Return the [X, Y] coordinate for the center point of the cell that contains the specified text.  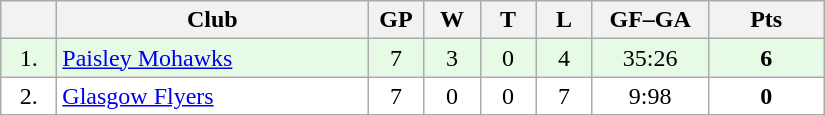
9:98 [650, 96]
4 [564, 58]
Glasgow Flyers [212, 96]
Club [212, 20]
Pts [766, 20]
W [452, 20]
T [508, 20]
GF–GA [650, 20]
35:26 [650, 58]
L [564, 20]
1. [29, 58]
3 [452, 58]
2. [29, 96]
6 [766, 58]
GP [396, 20]
Paisley Mohawks [212, 58]
